Detect which cell encompasses the target text, then output its [X, Y] center coordinate. 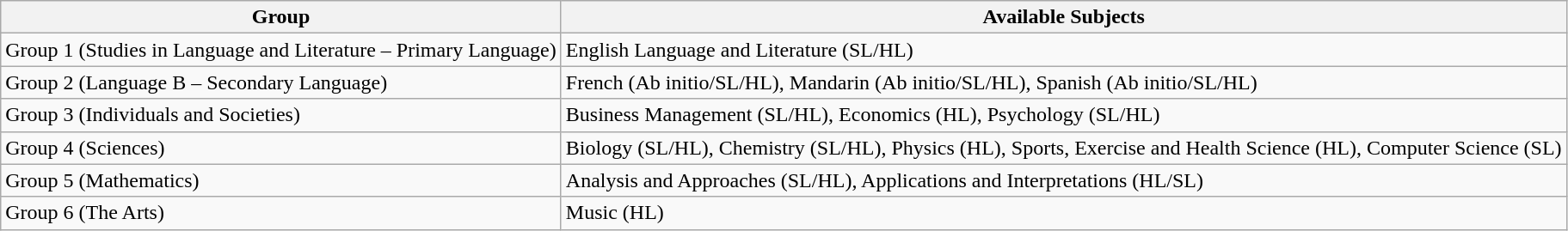
Biology (SL/HL), Chemistry (SL/HL), Physics (HL), Sports, Exercise and Health Science (HL), Computer Science (SL) [1063, 148]
Analysis and Approaches (SL/HL), Applications and Interpretations (HL/SL) [1063, 180]
Group 1 (Studies in Language and Literature – Primary Language) [281, 50]
Group 4 (Sciences) [281, 148]
Group [281, 17]
Group 2 (Language B – Secondary Language) [281, 82]
Available Subjects [1063, 17]
Music (HL) [1063, 213]
English Language and Literature (SL/HL) [1063, 50]
Group 3 (Individuals and Societies) [281, 115]
Group 5 (Mathematics) [281, 180]
French (Ab initio/SL/HL), Mandarin (Ab initio/SL/HL), Spanish (Ab initio/SL/HL) [1063, 82]
Group 6 (The Arts) [281, 213]
Business Management (SL/HL), Economics (HL), Psychology (SL/HL) [1063, 115]
